Search for the cell housing the specified text and yield its [X, Y] center coordinate. 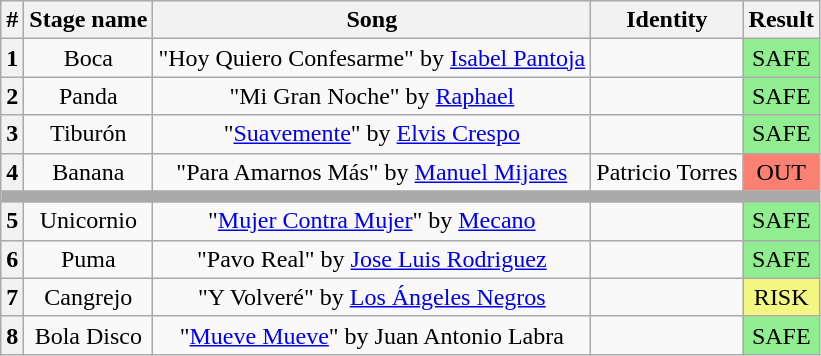
6 [12, 259]
Unicornio [88, 221]
Identity [667, 20]
"Hoy Quiero Confesarme" by Isabel Pantoja [372, 58]
OUT [781, 172]
"Mi Gran Noche" by Raphael [372, 96]
"Pavo Real" by Jose Luis Rodriguez [372, 259]
Boca [88, 58]
Bola Disco [88, 335]
8 [12, 335]
5 [12, 221]
"Suavemente" by Elvis Crespo [372, 134]
1 [12, 58]
4 [12, 172]
Tiburón [88, 134]
Stage name [88, 20]
3 [12, 134]
"Y Volveré" by Los Ángeles Negros [372, 297]
"Mujer Contra Mujer" by Mecano [372, 221]
# [12, 20]
RISK [781, 297]
Banana [88, 172]
Patricio Torres [667, 172]
"Mueve Mueve" by Juan Antonio Labra [372, 335]
Cangrejo [88, 297]
2 [12, 96]
Song [372, 20]
7 [12, 297]
Panda [88, 96]
Puma [88, 259]
Result [781, 20]
"Para Amarnos Más" by Manuel Mijares [372, 172]
